Extract the [x, y] coordinate from the center of the cell holding the provided text.  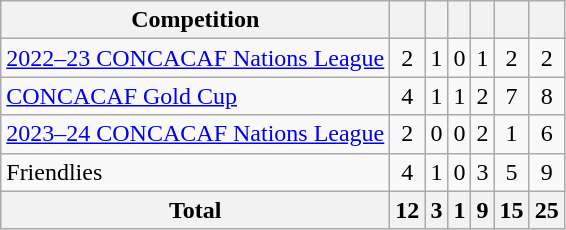
7 [512, 96]
15 [512, 210]
Friendlies [196, 172]
Competition [196, 20]
8 [546, 96]
25 [546, 210]
12 [408, 210]
Total [196, 210]
6 [546, 134]
2023–24 CONCACAF Nations League [196, 134]
5 [512, 172]
CONCACAF Gold Cup [196, 96]
2022–23 CONCACAF Nations League [196, 58]
